Provide the (X, Y) coordinate of the cell's center where the given text is located.  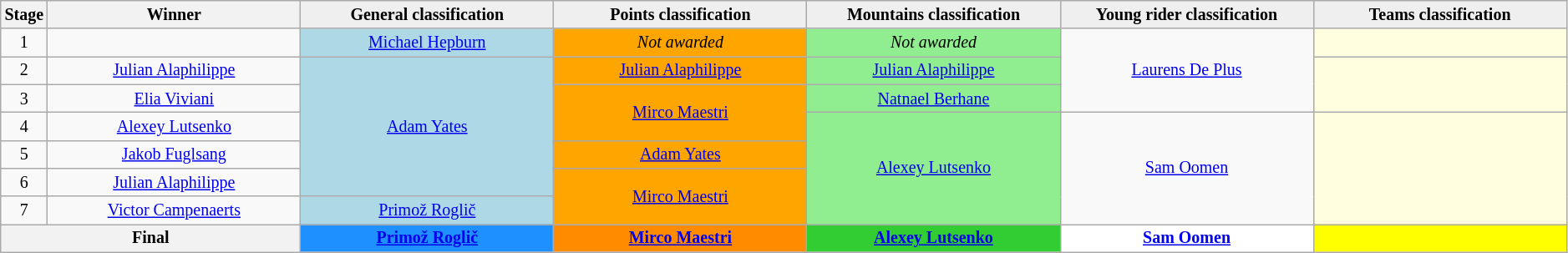
4 (24, 127)
5 (24, 154)
Michael Hepburn (428, 43)
General classification (428, 15)
Laurens De Plus (1186, 71)
7 (24, 210)
Elia Viviani (174, 99)
Jakob Fuglsang (174, 154)
6 (24, 182)
Stage (24, 15)
2 (24, 70)
Young rider classification (1186, 15)
3 (24, 99)
Natnael Berhane (934, 99)
Points classification (680, 15)
1 (24, 43)
Final (150, 239)
Mountains classification (934, 15)
Winner (174, 15)
Teams classification (1440, 15)
Victor Campenaerts (174, 210)
